For the text-containing cell, return its midpoint in (X, Y) coordinate format. 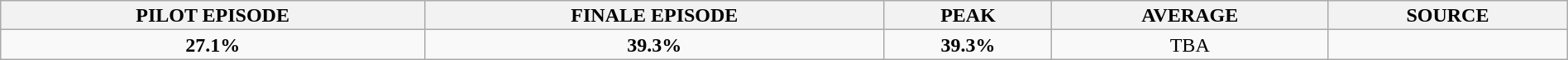
FINALE EPISODE (655, 15)
SOURCE (1448, 15)
PILOT EPISODE (213, 15)
PEAK (968, 15)
TBA (1190, 45)
27.1% (213, 45)
AVERAGE (1190, 15)
